Search for the cell housing the specified text and yield its [X, Y] center coordinate. 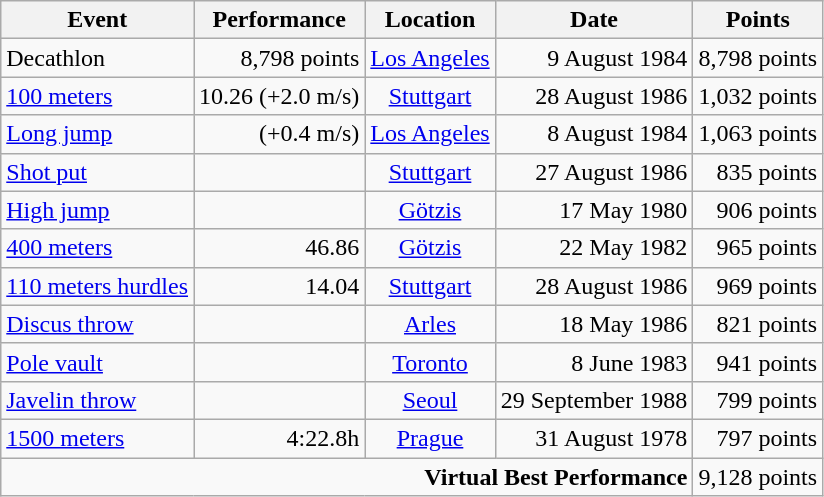
965 points [758, 248]
Prague [430, 438]
400 meters [98, 248]
941 points [758, 362]
797 points [758, 438]
Location [430, 20]
Date [594, 20]
Arles [430, 324]
906 points [758, 210]
Points [758, 20]
1,032 points [758, 96]
29 September 1988 [594, 400]
110 meters hurdles [98, 286]
835 points [758, 172]
Discus throw [98, 324]
Performance [280, 20]
27 August 1986 [594, 172]
Event [98, 20]
Decathlon [98, 58]
Shot put [98, 172]
18 May 1986 [594, 324]
(+0.4 m/s) [280, 134]
799 points [758, 400]
Long jump [98, 134]
Toronto [430, 362]
821 points [758, 324]
22 May 1982 [594, 248]
Javelin throw [98, 400]
Seoul [430, 400]
8 August 1984 [594, 134]
Pole vault [98, 362]
46.86 [280, 248]
9,128 points [758, 477]
969 points [758, 286]
14.04 [280, 286]
8 June 1983 [594, 362]
9 August 1984 [594, 58]
1,063 points [758, 134]
High jump [98, 210]
10.26 (+2.0 m/s) [280, 96]
Virtual Best Performance [347, 477]
100 meters [98, 96]
4:22.8h [280, 438]
17 May 1980 [594, 210]
1500 meters [98, 438]
31 August 1978 [594, 438]
